Return the [x, y] coordinate for the center point of the cell that contains the specified text.  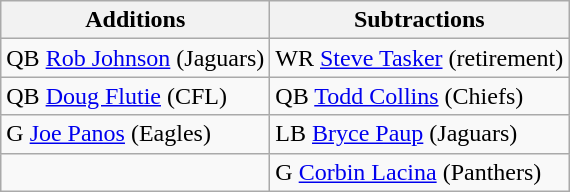
WR Steve Tasker (retirement) [420, 58]
Subtractions [420, 20]
QB Doug Flutie (CFL) [136, 96]
LB Bryce Paup (Jaguars) [420, 134]
Additions [136, 20]
G Joe Panos (Eagles) [136, 134]
QB Todd Collins (Chiefs) [420, 96]
G Corbin Lacina (Panthers) [420, 172]
QB Rob Johnson (Jaguars) [136, 58]
